Identify which cell holds the provided text, then report its [x, y] central coordinate. 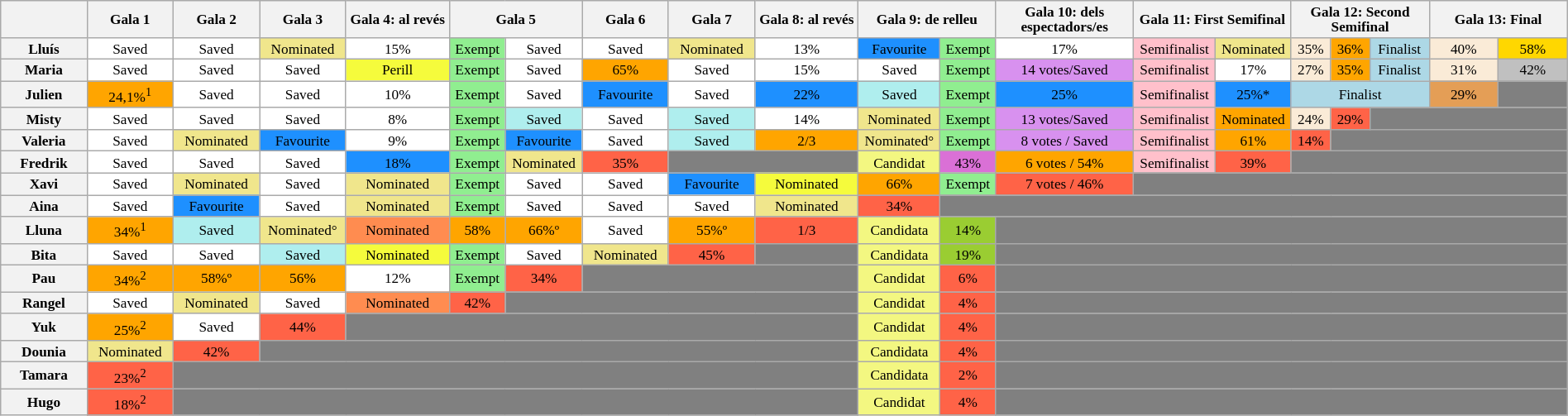
2% [968, 375]
9% [397, 140]
Bita [44, 254]
Gala 4: al revés [397, 18]
34%2 [130, 278]
13% [807, 48]
34%1 [130, 230]
24% [1311, 118]
Pau [44, 278]
25% [1065, 93]
7 votes / 46% [1065, 184]
13 votes/Saved [1065, 118]
22% [807, 93]
Gala 1 [130, 18]
39% [1254, 161]
65% [625, 69]
Maria [44, 69]
66%º [544, 230]
Tamara [44, 375]
Valeria [44, 140]
Julien [44, 93]
6% [968, 278]
Misty [44, 118]
Rangel [44, 302]
12% [397, 278]
Lluna [44, 230]
24,1%1 [130, 93]
61% [1254, 140]
45% [711, 254]
10% [397, 93]
8 votes / Saved [1065, 140]
55%º [711, 230]
36% [1350, 48]
31% [1464, 69]
Hugo [44, 401]
1/3 [807, 230]
18%2 [130, 401]
43% [968, 161]
Gala 3 [303, 18]
Lluís [44, 48]
18% [397, 161]
Gala 12: Second Semifinal [1360, 18]
Dounia [44, 351]
58%º [216, 278]
6 votes / 54% [1065, 161]
Gala 7 [711, 18]
Perill [397, 69]
23%2 [130, 375]
40% [1464, 48]
2/3 [807, 140]
44% [303, 327]
Gala 13: Final [1499, 18]
Gala 9: de relleu [927, 18]
Aina [44, 205]
19% [968, 254]
8% [397, 118]
25%* [1254, 93]
Gala 10: dels espectadors/es [1065, 18]
Gala 2 [216, 18]
25%2 [130, 327]
Gala 6 [625, 18]
Gala 5 [516, 18]
27% [1311, 69]
Fredrik [44, 161]
66% [900, 184]
Yuk [44, 327]
Gala 11: First Semifinal [1212, 18]
Xavi [44, 184]
Gala 8: al revés [807, 18]
56% [303, 278]
14 votes/Saved [1065, 69]
